Locate the cell with the specified text and output its (x, y) center coordinate. 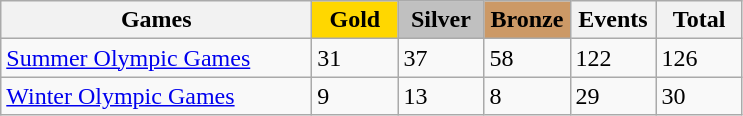
31 (355, 58)
Gold (355, 20)
122 (613, 58)
Winter Olympic Games (156, 96)
126 (699, 58)
Games (156, 20)
Bronze (527, 20)
29 (613, 96)
Events (613, 20)
8 (527, 96)
37 (441, 58)
30 (699, 96)
58 (527, 58)
13 (441, 96)
Total (699, 20)
Silver (441, 20)
9 (355, 96)
Summer Olympic Games (156, 58)
